Pinpoint the cell where the given text exists, returning its (x, y) midpoint coordinate. 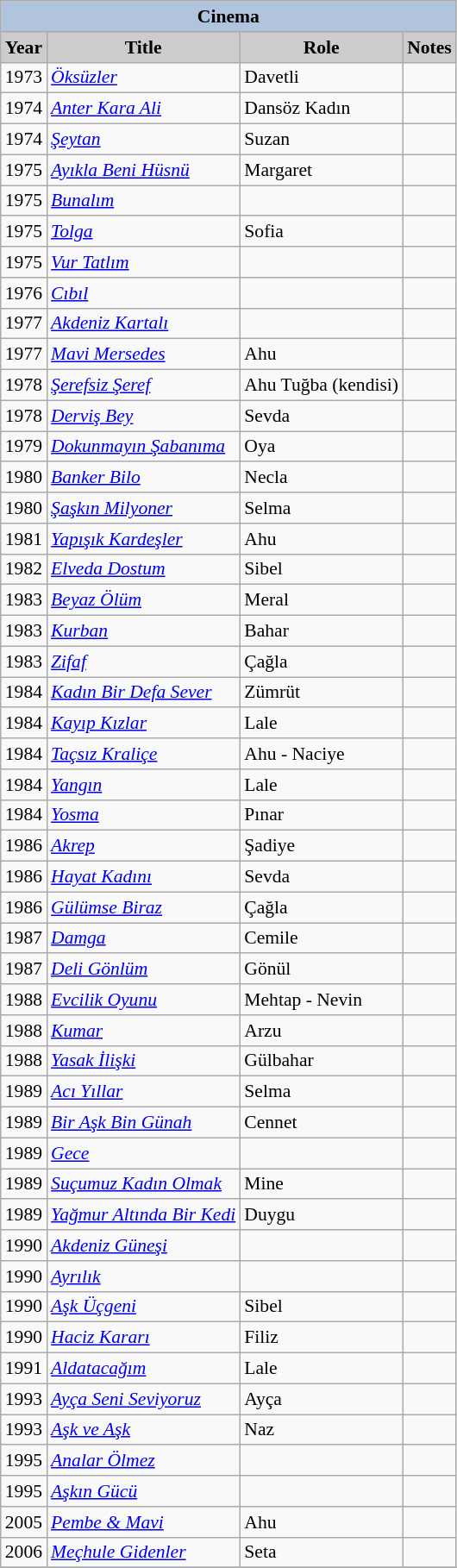
Dokunmayın Şabanıma (143, 447)
Gülümse Biraz (143, 907)
1976 (24, 293)
1991 (24, 1369)
1981 (24, 539)
Filiz (321, 1338)
Mine (321, 1184)
Yangın (143, 785)
1979 (24, 447)
Kumar (143, 1031)
Role (321, 47)
Cemile (321, 938)
Yapışık Kardeşler (143, 539)
Şaşkın Milyoner (143, 508)
Yasak İlişki (143, 1061)
Zifaf (143, 662)
Aşk ve Aşk (143, 1430)
Damga (143, 938)
Acı Yıllar (143, 1092)
Aldatacağım (143, 1369)
Dansöz Kadın (321, 109)
Bunalım (143, 201)
Şadiye (321, 846)
Gece (143, 1153)
Akdeniz Güneşi (143, 1245)
Suzan (321, 140)
Cıbıl (143, 293)
Cinema (228, 16)
Deli Gönlüm (143, 969)
Aşkın Gücü (143, 1491)
Şerefsiz Şeref (143, 386)
Analar Ölmez (143, 1461)
Ahu - Naciye (321, 754)
Arzu (321, 1031)
Elveda Dostum (143, 569)
Sofia (321, 232)
Necla (321, 478)
Ahu Tuğba (kendisi) (321, 386)
Cennet (321, 1123)
Gülbahar (321, 1061)
Title (143, 47)
Ayça (321, 1399)
Mavi Mersedes (143, 354)
Ayıkla Beni Hüsnü (143, 170)
2006 (24, 1552)
Mehtap - Nevin (321, 1000)
Naz (321, 1430)
Suçumuz Kadın Olmak (143, 1184)
Ayça Seni Seviyoruz (143, 1399)
Vur Tatlım (143, 262)
Year (24, 47)
1982 (24, 569)
Kayıp Kızlar (143, 724)
Pembe & Mavi (143, 1522)
Hayat Kadını (143, 877)
Beyaz Ölüm (143, 600)
Yosma (143, 815)
Gönül (321, 969)
Banker Bilo (143, 478)
2005 (24, 1522)
Notes (429, 47)
Akdeniz Kartalı (143, 323)
Kurban (143, 631)
Meçhule Gidenler (143, 1552)
Zümrüt (321, 693)
Tolga (143, 232)
Anter Kara Ali (143, 109)
Ayrılık (143, 1276)
Evcilik Oyunu (143, 1000)
Şeytan (143, 140)
Derviş Bey (143, 416)
Margaret (321, 170)
Meral (321, 600)
Bahar (321, 631)
Duygu (321, 1215)
Davetli (321, 78)
1973 (24, 78)
Taçsız Kraliçe (143, 754)
Kadın Bir Defa Sever (143, 693)
Akrep (143, 846)
Pınar (321, 815)
Aşk Üçgeni (143, 1307)
Seta (321, 1552)
Yağmur Altında Bir Kedi (143, 1215)
Bir Aşk Bin Günah (143, 1123)
Haciz Kararı (143, 1338)
Oya (321, 447)
Öksüzler (143, 78)
